Search for the cell housing the specified text and yield its (x, y) center coordinate. 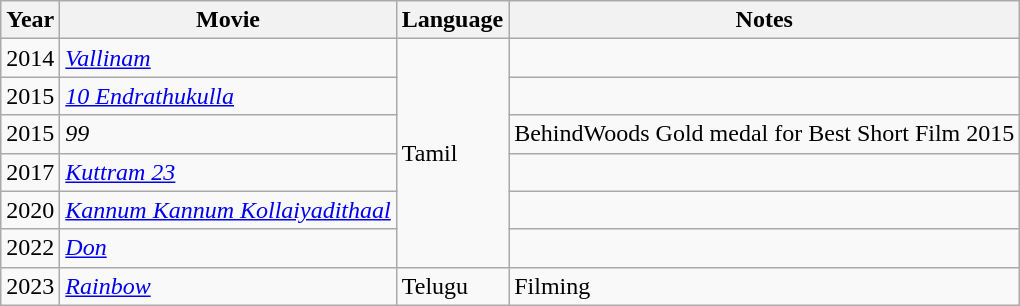
Movie (228, 20)
Don (228, 248)
BehindWoods Gold medal for Best Short Film 2015 (764, 134)
Notes (764, 20)
99 (228, 134)
2022 (30, 248)
Language (452, 20)
Tamil (452, 153)
Kuttram 23 (228, 172)
10 Endrathukulla (228, 96)
2014 (30, 58)
2023 (30, 286)
Telugu (452, 286)
Rainbow (228, 286)
2020 (30, 210)
2017 (30, 172)
Year (30, 20)
Filming (764, 286)
Kannum Kannum Kollaiyadithaal (228, 210)
Vallinam (228, 58)
